Scan for the cell matching the given text and deliver its [x, y] coordinate at center. 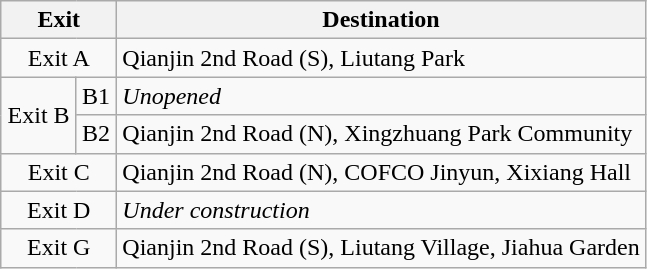
Qianjin 2nd Road (S), Liutang Village, Jiahua Garden [381, 248]
Under construction [381, 210]
Exit C [59, 172]
B2 [96, 134]
B1 [96, 96]
Destination [381, 20]
Exit [59, 20]
Qianjin 2nd Road (N), Xingzhuang Park Community [381, 134]
Exit A [59, 58]
Exit B [39, 115]
Exit G [59, 248]
Qianjin 2nd Road (N), COFCO Jinyun, Xixiang Hall [381, 172]
Unopened [381, 96]
Exit D [59, 210]
Qianjin 2nd Road (S), Liutang Park [381, 58]
